Identify which cell holds the provided text, then report its [X, Y] central coordinate. 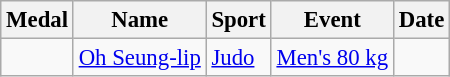
Medal [38, 20]
Men's 80 kg [332, 58]
Date [421, 20]
Oh Seung-lip [140, 58]
Event [332, 20]
Name [140, 20]
Judo [238, 58]
Sport [238, 20]
